Return (X, Y) of the center of cell containing provided text 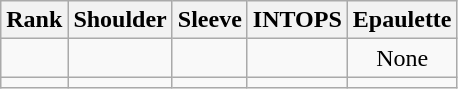
Sleeve (210, 20)
Epaulette (402, 20)
INTOPS (297, 20)
None (402, 58)
Shoulder (120, 20)
Rank (34, 20)
